Return the [x, y] coordinate for the center point of the cell that contains the specified text.  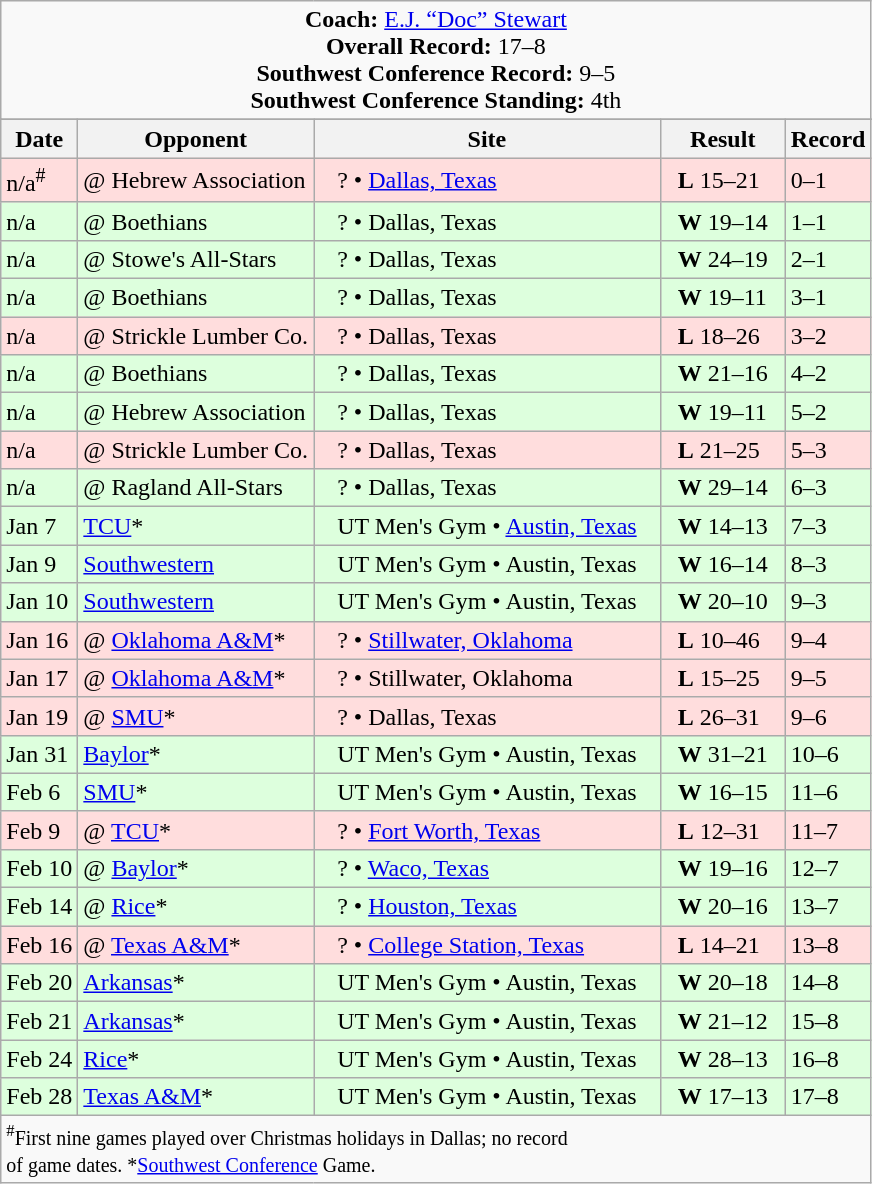
2–1 [828, 259]
Feb 28 [40, 1097]
Feb 20 [40, 983]
n/a# [40, 180]
11–6 [828, 792]
Feb 10 [40, 868]
@ Stowe's All-Stars [196, 259]
? • Fort Worth, Texas [488, 830]
Jan 16 [40, 640]
9–5 [828, 678]
5–2 [828, 412]
W 24–19 [722, 259]
Feb 14 [40, 907]
W 16–15 [722, 792]
W 21–12 [722, 1021]
Rice* [196, 1059]
W 20–16 [722, 907]
Date [40, 139]
L 12–31 [722, 830]
W 21–16 [722, 374]
Feb 16 [40, 945]
L 15–25 [722, 678]
@ Baylor* [196, 868]
Texas A&M* [196, 1097]
Site [488, 139]
@ Ragland All-Stars [196, 488]
Jan 7 [40, 526]
Result [722, 139]
W 31–21 [722, 754]
9–4 [828, 640]
8–3 [828, 564]
L 14–21 [722, 945]
Feb 9 [40, 830]
17–8 [828, 1097]
L 18–26 [722, 336]
W 14–13 [722, 526]
3–1 [828, 298]
5–3 [828, 450]
12–7 [828, 868]
Record [828, 139]
Feb 21 [40, 1021]
9–6 [828, 716]
? • Houston, Texas [488, 907]
W 29–14 [722, 488]
@ TCU* [196, 830]
13–7 [828, 907]
L 26–31 [722, 716]
15–8 [828, 1021]
W 19–16 [722, 868]
14–8 [828, 983]
Coach: E.J. “Doc” StewartOverall Record: 17–8Southwest Conference Record: 9–5Southwest Conference Standing: 4th [436, 60]
0–1 [828, 180]
@ SMU* [196, 716]
Feb 6 [40, 792]
W 16–14 [722, 564]
Baylor* [196, 754]
3–2 [828, 336]
6–3 [828, 488]
Feb 24 [40, 1059]
L 10–46 [722, 640]
? • College Station, Texas [488, 945]
Jan 17 [40, 678]
1–1 [828, 221]
L 21–25 [722, 450]
Jan 9 [40, 564]
Jan 19 [40, 716]
Jan 31 [40, 754]
10–6 [828, 754]
L 15–21 [722, 180]
W 28–13 [722, 1059]
W 17–13 [722, 1097]
W 20–18 [722, 983]
11–7 [828, 830]
16–8 [828, 1059]
13–8 [828, 945]
SMU* [196, 792]
W 19–14 [722, 221]
Opponent [196, 139]
7–3 [828, 526]
9–3 [828, 602]
TCU* [196, 526]
Jan 10 [40, 602]
W 20–10 [722, 602]
4–2 [828, 374]
@ Texas A&M* [196, 945]
@ Rice* [196, 907]
#First nine games played over Christmas holidays in Dallas; no record of game dates. *Southwest Conference Game. [436, 1150]
? • Waco, Texas [488, 868]
